For the text-containing cell, return its midpoint in (x, y) coordinate format. 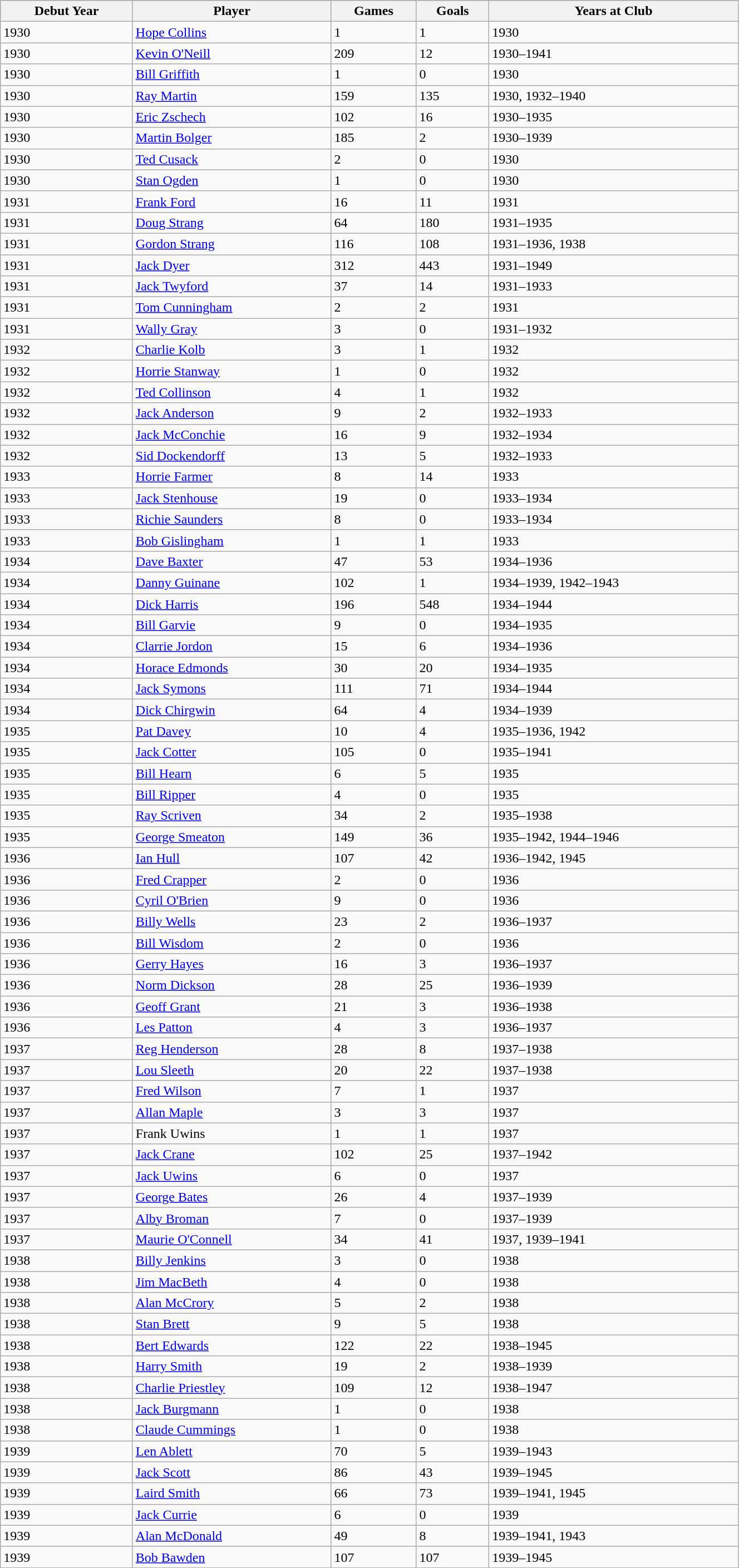
73 (453, 1493)
Years at Club (614, 11)
Stan Brett (231, 1324)
Reg Henderson (231, 1049)
15 (374, 647)
Jim MacBeth (231, 1281)
1932–1934 (614, 435)
Norm Dickson (231, 985)
41 (453, 1239)
49 (374, 1536)
Bill Hearn (231, 773)
47 (374, 561)
Allan Maple (231, 1112)
53 (453, 561)
70 (374, 1451)
Stan Ogden (231, 180)
43 (453, 1472)
Jack Crane (231, 1155)
Claude Cummings (231, 1430)
Fred Crapper (231, 879)
Ted Cusack (231, 159)
Laird Smith (231, 1493)
Martin Bolger (231, 138)
Maurie O'Connell (231, 1239)
Horrie Stanway (231, 371)
Player (231, 11)
36 (453, 837)
Wally Gray (231, 329)
1936–1938 (614, 1007)
Gordon Strang (231, 244)
109 (374, 1388)
Ian Hull (231, 858)
1939–1941, 1943 (614, 1536)
Len Ablett (231, 1451)
Dave Baxter (231, 561)
Horrie Farmer (231, 477)
Ted Collinson (231, 392)
11 (453, 201)
Bob Gislingham (231, 540)
10 (374, 731)
1937–1942 (614, 1155)
Hope Collins (231, 32)
Charlie Priestley (231, 1388)
105 (374, 752)
Danny Guinane (231, 583)
Bill Ripper (231, 795)
Sid Dockendorff (231, 456)
86 (374, 1472)
21 (374, 1007)
1938–1947 (614, 1388)
Gerry Hayes (231, 964)
Jack Scott (231, 1472)
Doug Strang (231, 223)
312 (374, 265)
Fred Wilson (231, 1091)
1934–1939 (614, 710)
Les Patton (231, 1028)
Tom Cunningham (231, 308)
1939–1941, 1945 (614, 1493)
Dick Harris (231, 604)
Cyril O'Brien (231, 900)
Eric Zschech (231, 117)
1931–1935 (614, 223)
180 (453, 223)
116 (374, 244)
42 (453, 858)
Alby Broman (231, 1218)
1938–1939 (614, 1367)
Bert Edwards (231, 1345)
1936–1942, 1945 (614, 858)
1930–1941 (614, 53)
George Bates (231, 1197)
Alan McCrory (231, 1303)
111 (374, 689)
Frank Uwins (231, 1133)
135 (453, 96)
Richie Saunders (231, 519)
30 (374, 668)
1930–1935 (614, 117)
1935–1936, 1942 (614, 731)
1935–1938 (614, 816)
Jack Uwins (231, 1176)
Jack Currie (231, 1515)
1934–1939, 1942–1943 (614, 583)
Bill Wisdom (231, 943)
Jack Symons (231, 689)
Charlie Kolb (231, 350)
Ray Martin (231, 96)
443 (453, 265)
Billy Wells (231, 921)
185 (374, 138)
209 (374, 53)
196 (374, 604)
Kevin O'Neill (231, 53)
1930–1939 (614, 138)
548 (453, 604)
Jack Dyer (231, 265)
1938–1945 (614, 1345)
122 (374, 1345)
Clarrie Jordon (231, 647)
Debut Year (67, 11)
George Smeaton (231, 837)
Games (374, 11)
1937, 1939–1941 (614, 1239)
1936–1939 (614, 985)
13 (374, 456)
Pat Davey (231, 731)
1931–1936, 1938 (614, 244)
Jack Cotter (231, 752)
1931–1933 (614, 287)
Harry Smith (231, 1367)
Jack Anderson (231, 413)
Horace Edmonds (231, 668)
Jack Stenhouse (231, 498)
Goals (453, 11)
108 (453, 244)
Ray Scriven (231, 816)
Frank Ford (231, 201)
Alan McDonald (231, 1536)
149 (374, 837)
66 (374, 1493)
1935–1942, 1944–1946 (614, 837)
Jack McConchie (231, 435)
Bob Bawden (231, 1557)
1931–1949 (614, 265)
Jack Burgmann (231, 1409)
1930, 1932–1940 (614, 96)
71 (453, 689)
Billy Jenkins (231, 1260)
23 (374, 921)
1935–1941 (614, 752)
1939–1943 (614, 1451)
Geoff Grant (231, 1007)
159 (374, 96)
26 (374, 1197)
Lou Sleeth (231, 1070)
1931–1932 (614, 329)
Bill Griffith (231, 75)
Bill Garvie (231, 625)
Dick Chirgwin (231, 710)
37 (374, 287)
Jack Twyford (231, 287)
